Provide the [x, y] coordinate of the cell's center where the given text is located.  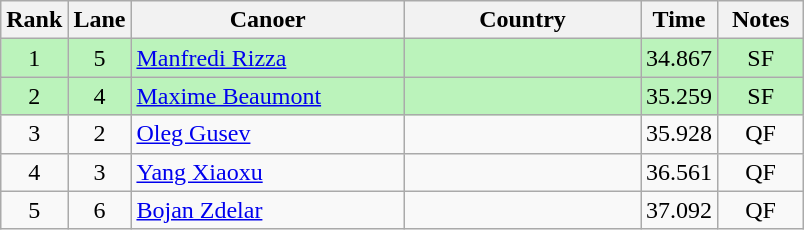
Maxime Beaumont [268, 96]
Canoer [268, 20]
36.561 [680, 172]
34.867 [680, 58]
35.259 [680, 96]
6 [100, 210]
Country [522, 20]
Oleg Gusev [268, 134]
Time [680, 20]
Bojan Zdelar [268, 210]
Notes [761, 20]
35.928 [680, 134]
Lane [100, 20]
1 [34, 58]
Yang Xiaoxu [268, 172]
Manfredi Rizza [268, 58]
Rank [34, 20]
37.092 [680, 210]
